Find where the given text appears and provide that cell's center as (X, Y) coordinate. 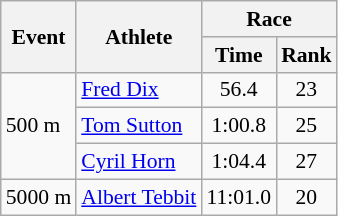
56.4 (238, 90)
Albert Tebbit (138, 197)
Event (38, 36)
27 (306, 162)
Fred Dix (138, 90)
23 (306, 90)
Cyril Horn (138, 162)
1:04.4 (238, 162)
Time (238, 55)
Rank (306, 55)
20 (306, 197)
5000 m (38, 197)
500 m (38, 126)
25 (306, 126)
Athlete (138, 36)
1:00.8 (238, 126)
Race (268, 19)
Tom Sutton (138, 126)
11:01.0 (238, 197)
